Output the (X, Y) coordinate of the center of the cell containing the given text.  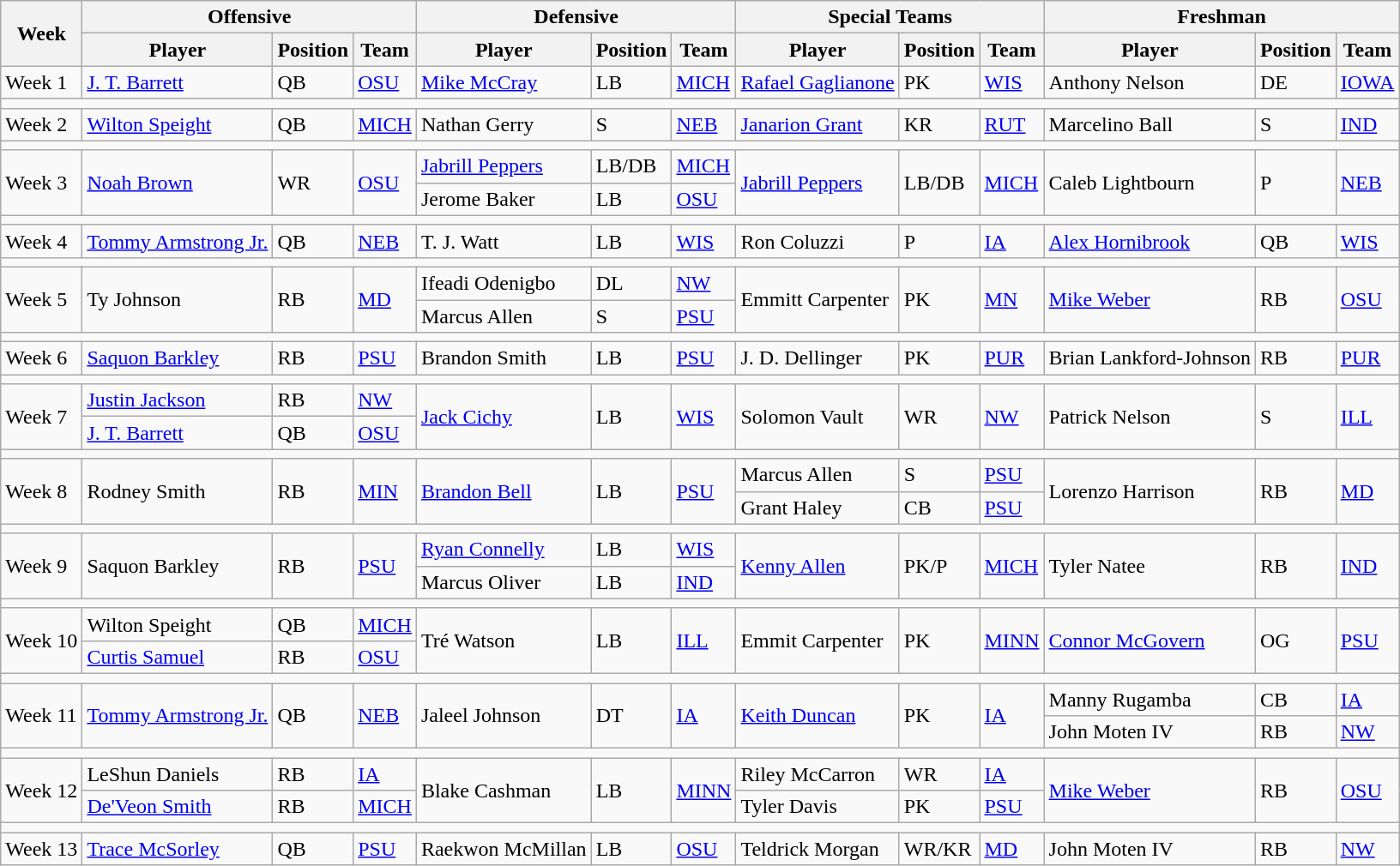
WR/KR (939, 849)
Jaleel Johnson (504, 715)
MIN (385, 491)
DT (631, 715)
Ifeadi Odenigbo (504, 283)
Janarion Grant (818, 124)
Tyler Davis (818, 807)
Week 2 (41, 124)
Week 9 (41, 566)
Marcelino Ball (1150, 124)
IOWA (1367, 82)
Blake Cashman (504, 791)
Ty Johnson (178, 299)
Week 6 (41, 358)
Mike McCray (504, 82)
Week 8 (41, 491)
Lorenzo Harrison (1150, 491)
Week 11 (41, 715)
PK/P (939, 566)
Solomon Vault (818, 417)
Keith Duncan (818, 715)
RUT (1012, 124)
Week 13 (41, 849)
Ryan Connelly (504, 550)
Defensive (576, 17)
J. D. Dellinger (818, 358)
Week 10 (41, 640)
LeShun Daniels (178, 774)
Week 12 (41, 791)
Freshman (1222, 17)
Anthony Nelson (1150, 82)
Teldrick Morgan (818, 849)
Special Teams (890, 17)
KR (939, 124)
Grant Haley (818, 508)
Brandon Bell (504, 491)
DE (1295, 82)
Week (41, 33)
T. J. Watt (504, 241)
Tré Watson (504, 640)
Connor McGovern (1150, 640)
Tyler Natee (1150, 566)
Week 4 (41, 241)
Emmitt Carpenter (818, 299)
Raekwon McMillan (504, 849)
Week 1 (41, 82)
Trace McSorley (178, 849)
Marcus Oliver (504, 582)
Brian Lankford-Johnson (1150, 358)
Week 7 (41, 417)
MN (1012, 299)
Noah Brown (178, 183)
Justin Jackson (178, 400)
Jerome Baker (504, 199)
OG (1295, 640)
Nathan Gerry (504, 124)
Curtis Samuel (178, 657)
Week 3 (41, 183)
Ron Coluzzi (818, 241)
Caleb Lightbourn (1150, 183)
Manny Rugamba (1150, 699)
Alex Hornibrook (1150, 241)
Emmit Carpenter (818, 640)
Jack Cichy (504, 417)
Patrick Nelson (1150, 417)
Riley McCarron (818, 774)
Week 5 (41, 299)
De'Veon Smith (178, 807)
Kenny Allen (818, 566)
Offensive (250, 17)
Rodney Smith (178, 491)
Brandon Smith (504, 358)
Rafael Gaglianone (818, 82)
DL (631, 283)
